From the cell containing the given text, extract its center point as [X, Y] coordinate. 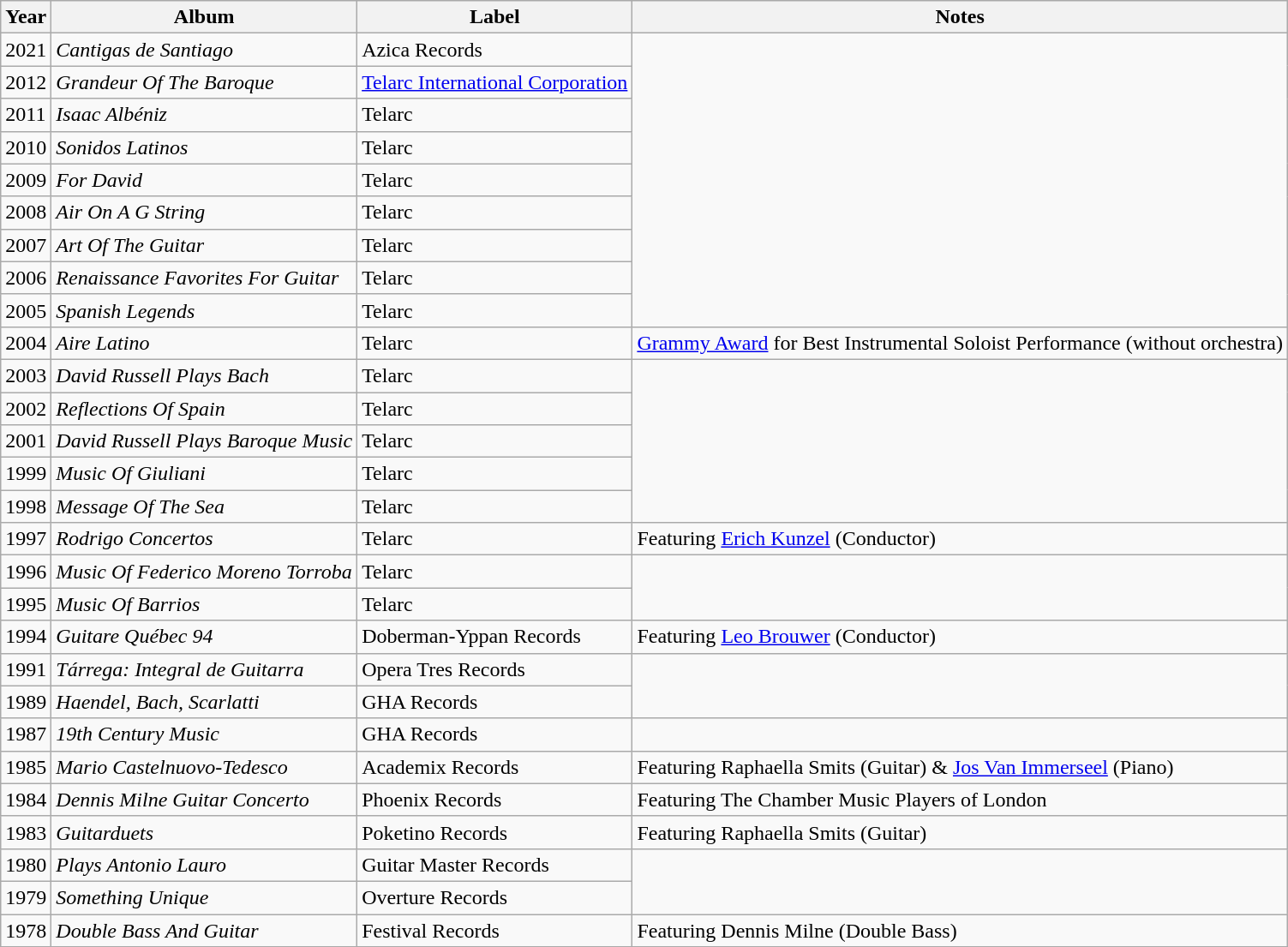
David Russell Plays Baroque Music [204, 441]
2006 [26, 278]
David Russell Plays Bach [204, 375]
Cantigas de Santiago [204, 50]
Featuring The Chamber Music Players of London [960, 800]
Academix Records [495, 767]
Featuring Erich Kunzel (Conductor) [960, 539]
Guitare Québec 94 [204, 637]
Double Bass And Guitar [204, 930]
Spanish Legends [204, 310]
Grammy Award for Best Instrumental Soloist Performance (without orchestra) [960, 343]
Air On A G String [204, 213]
Featuring Raphaella Smits (Guitar) & Jos Van Immerseel (Piano) [960, 767]
2001 [26, 441]
2010 [26, 147]
Music Of Giuliani [204, 474]
Grandeur Of The Baroque [204, 82]
1979 [26, 897]
19th Century Music [204, 734]
Music Of Federico Moreno Torroba [204, 572]
2011 [26, 115]
1985 [26, 767]
1995 [26, 604]
Notes [960, 17]
1999 [26, 474]
Azica Records [495, 50]
Doberman-Yppan Records [495, 637]
2021 [26, 50]
Guitarduets [204, 832]
Message Of The Sea [204, 506]
Art Of The Guitar [204, 245]
1994 [26, 637]
Reflections Of Spain [204, 409]
1980 [26, 865]
Renaissance Favorites For Guitar [204, 278]
2002 [26, 409]
Festival Records [495, 930]
Music Of Barrios [204, 604]
Mario Castelnuovo-Tedesco [204, 767]
Tárrega: Integral de Guitarra [204, 669]
2012 [26, 82]
Haendel, Bach, Scarlatti [204, 702]
2009 [26, 180]
Album [204, 17]
1991 [26, 669]
1989 [26, 702]
2007 [26, 245]
Label [495, 17]
Telarc International Corporation [495, 82]
Opera Tres Records [495, 669]
For David [204, 180]
Featuring Raphaella Smits (Guitar) [960, 832]
2005 [26, 310]
2003 [26, 375]
1984 [26, 800]
1987 [26, 734]
Year [26, 17]
Overture Records [495, 897]
1983 [26, 832]
Featuring Leo Brouwer (Conductor) [960, 637]
Rodrigo Concertos [204, 539]
2008 [26, 213]
1997 [26, 539]
Poketino Records [495, 832]
Guitar Master Records [495, 865]
Aire Latino [204, 343]
Something Unique [204, 897]
2004 [26, 343]
1996 [26, 572]
Isaac Albéniz [204, 115]
1978 [26, 930]
Plays Antonio Lauro [204, 865]
Dennis Milne Guitar Concerto [204, 800]
1998 [26, 506]
Sonidos Latinos [204, 147]
Featuring Dennis Milne (Double Bass) [960, 930]
Phoenix Records [495, 800]
